From the cell containing the given text, extract its center point as (x, y) coordinate. 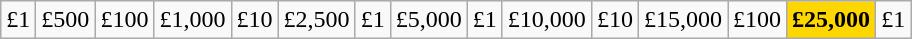
£5,000 (428, 20)
£2,500 (316, 20)
£1,000 (192, 20)
£10,000 (546, 20)
£25,000 (832, 20)
£15,000 (682, 20)
£500 (66, 20)
